From the cell containing the given text, extract its center point as (X, Y) coordinate. 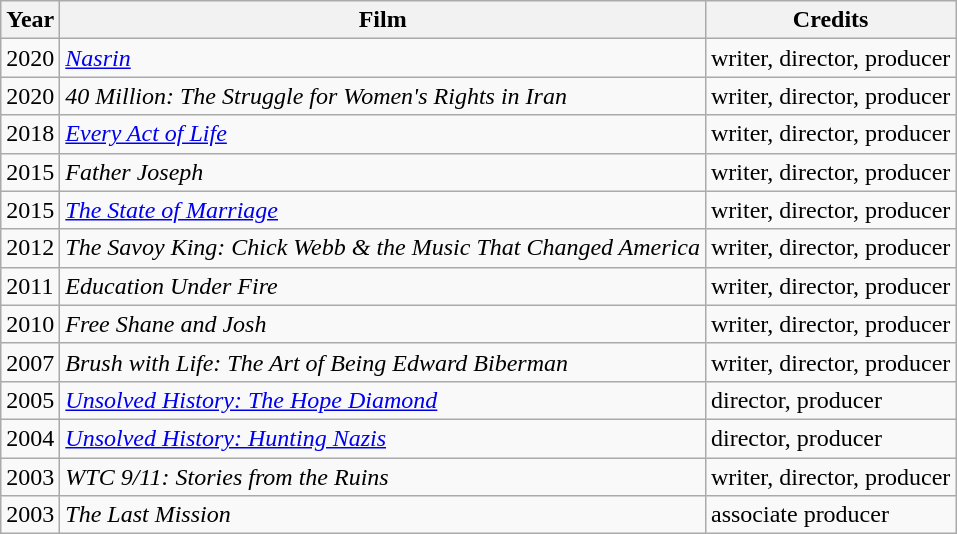
Credits (830, 20)
Education Under Fire (383, 286)
associate producer (830, 515)
Father Joseph (383, 172)
Nasrin (383, 58)
Free Shane and Josh (383, 324)
Year (30, 20)
2005 (30, 400)
2018 (30, 134)
The Last Mission (383, 515)
Unsolved History: Hunting Nazis (383, 438)
Brush with Life: The Art of Being Edward Biberman (383, 362)
Unsolved History: The Hope Diamond (383, 400)
2012 (30, 248)
WTC 9/11: Stories from the Ruins (383, 477)
The State of Marriage (383, 210)
2004 (30, 438)
2010 (30, 324)
40 Million: The Struggle for Women's Rights in Iran (383, 96)
2007 (30, 362)
The Savoy King: Chick Webb & the Music That Changed America (383, 248)
2011 (30, 286)
Film (383, 20)
Every Act of Life (383, 134)
